Scan for the cell matching the given text and deliver its (X, Y) coordinate at center. 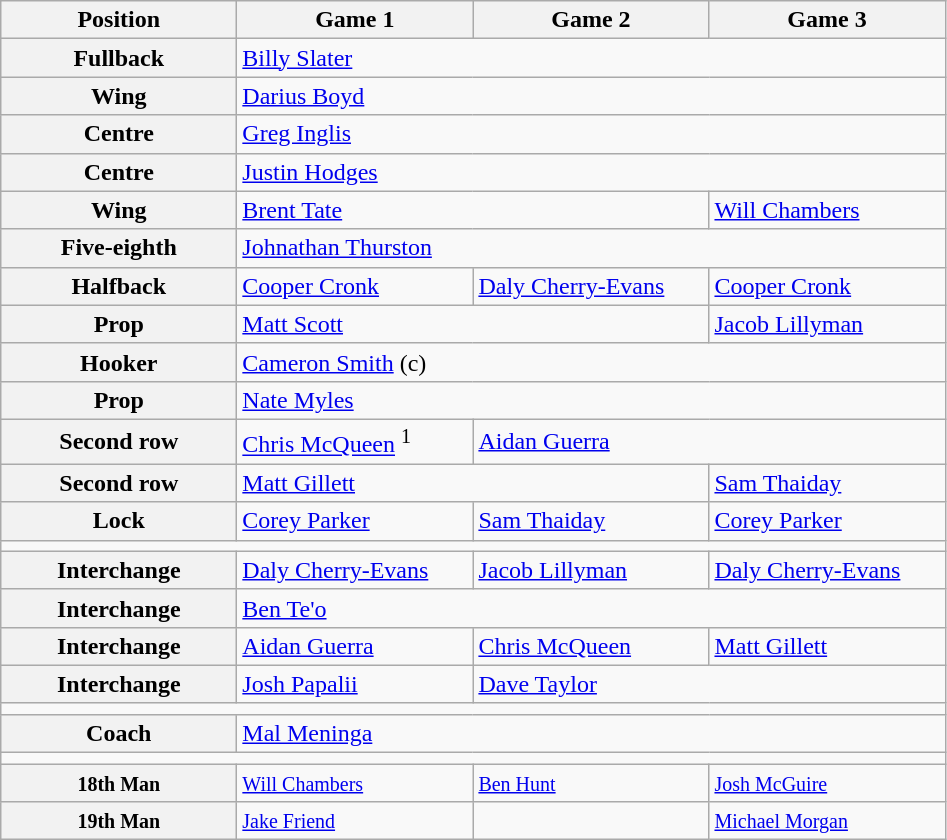
Michael Morgan (827, 821)
Halfback (119, 286)
Position (119, 20)
Game 3 (827, 20)
Billy Slater (591, 58)
Chris McQueen (591, 646)
Mal Meninga (591, 733)
Cameron Smith (c) (591, 362)
Chris McQueen 1 (355, 442)
Darius Boyd (591, 96)
Ben Te'o (591, 608)
Matt Scott (473, 324)
Five-eighth (119, 248)
Lock (119, 521)
Nate Myles (591, 400)
Josh Papalii (355, 684)
Greg Inglis (591, 134)
Game 2 (591, 20)
Johnathan Thurston (591, 248)
Justin Hodges (591, 172)
Coach (119, 733)
Hooker (119, 362)
18th Man (119, 783)
Josh McGuire (827, 783)
19th Man (119, 821)
Fullback (119, 58)
Game 1 (355, 20)
Dave Taylor (709, 684)
Brent Tate (473, 210)
Ben Hunt (591, 783)
Jake Friend (355, 821)
